Return the (X, Y) coordinate for the center point of the cell that contains the specified text.  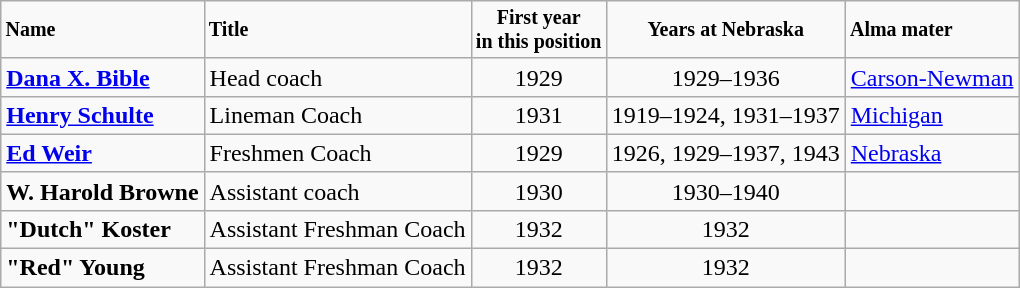
1919–1924, 1931–1937 (726, 115)
Dana X. Bible (102, 77)
Years at Nebraska (726, 30)
1929–1936 (726, 77)
Head coach (338, 77)
1930–1940 (726, 191)
Henry Schulte (102, 115)
Michigan (932, 115)
Lineman Coach (338, 115)
Carson-Newman (932, 77)
1930 (538, 191)
"Red" Young (102, 268)
W. Harold Browne (102, 191)
Assistant coach (338, 191)
1931 (538, 115)
First yearin this position (538, 30)
Title (338, 30)
"Dutch" Koster (102, 229)
1926, 1929–1937, 1943 (726, 153)
Freshmen Coach (338, 153)
Name (102, 30)
Ed Weir (102, 153)
Nebraska (932, 153)
Alma mater (932, 30)
